Determine the (X, Y) coordinate at the center of the cell enclosing the given text.  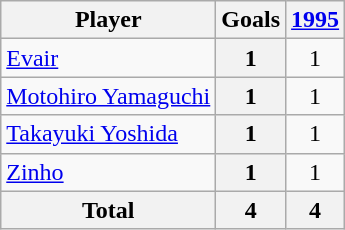
Goals (251, 20)
Player (108, 20)
Evair (108, 58)
Takayuki Yoshida (108, 134)
1995 (316, 20)
Motohiro Yamaguchi (108, 96)
Total (108, 210)
Zinho (108, 172)
